Determine the (X, Y) coordinate at the center of the cell enclosing the given text.  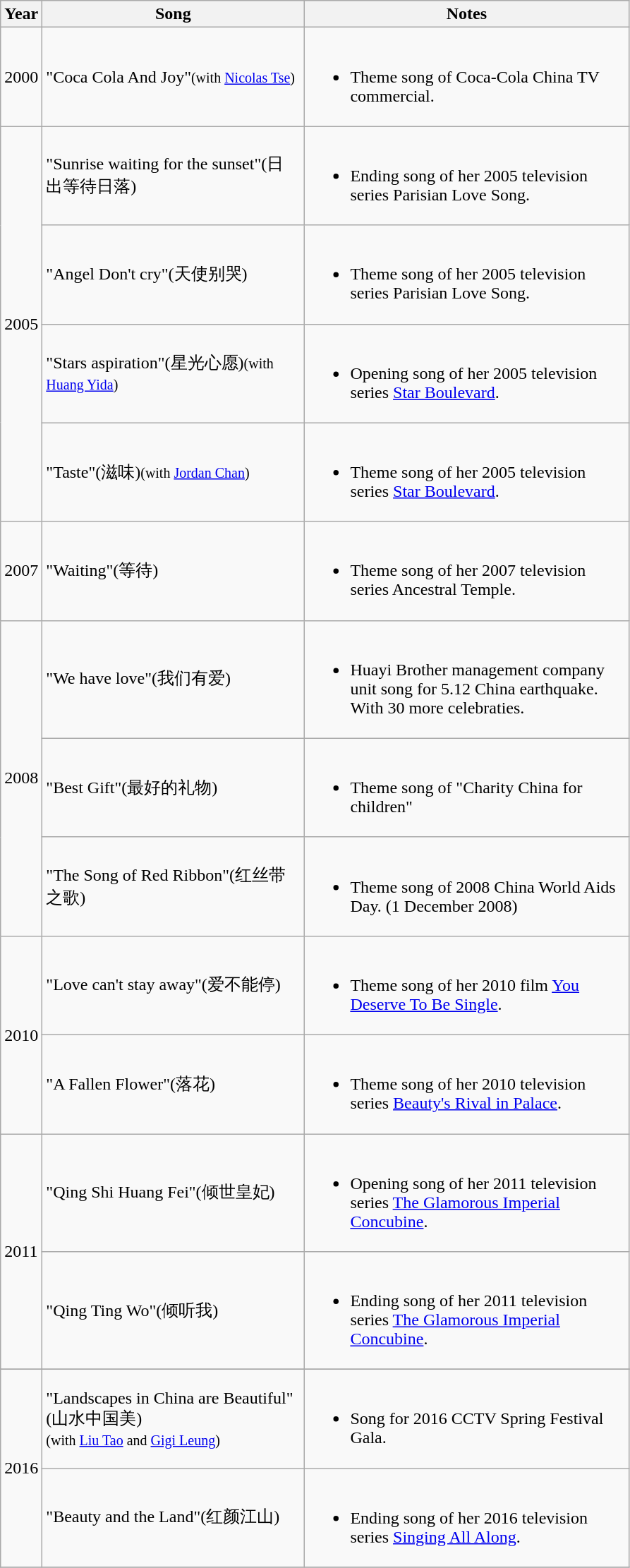
"Coca Cola And Joy"(with Nicolas Tse) (174, 77)
2010 (21, 1035)
"Beauty and the Land"(红颜江山) (174, 1518)
Theme song of Coca-Cola China TV commercial. (467, 77)
Opening song of her 2005 television series Star Boulevard. (467, 373)
Theme song of "Charity China for children" (467, 788)
"The Song of Red Ribbon"(红丝带之歌) (174, 886)
Theme song of her 2007 television series Ancestral Temple. (467, 571)
2016 (21, 1469)
"Stars aspiration"(星光心愿)(with Huang Yida) (174, 373)
2011 (21, 1251)
Theme song of her 2010 television series Beauty's Rival in Palace. (467, 1084)
"Sunrise waiting for the sunset"(日出等待日落) (174, 176)
Ending song of her 2005 television series Parisian Love Song. (467, 176)
"Angel Don't cry"(天使别哭) (174, 275)
Song (174, 14)
2000 (21, 77)
"Landscapes in China are Beautiful"(山水中国美)(with Liu Tao and Gigi Leung) (174, 1419)
Huayi Brother management company unit song for 5.12 China earthquake. With 30 more celebraties. (467, 679)
Song for 2016 CCTV Spring Festival Gala. (467, 1419)
Theme song of 2008 China World Aids Day. (1 December 2008) (467, 886)
"We have love"(我们有爱) (174, 679)
2007 (21, 571)
"Taste"(滋味)(with Jordan Chan) (174, 472)
Ending song of her 2011 television series The Glamorous Imperial Concubine. (467, 1311)
2008 (21, 778)
Theme song of her 2005 television series Parisian Love Song. (467, 275)
"A Fallen Flower"(落花) (174, 1084)
Year (21, 14)
2005 (21, 324)
"Waiting"(等待) (174, 571)
Theme song of her 2005 television series Star Boulevard. (467, 472)
Ending song of her 2016 television series Singing All Along. (467, 1518)
"Best Gift"(最好的礼物) (174, 788)
"Love can't stay away"(爱不能停) (174, 985)
Notes (467, 14)
"Qing Ting Wo"(倾听我) (174, 1311)
"Qing Shi Huang Fei"(倾世皇妃) (174, 1193)
Theme song of her 2010 film You Deserve To Be Single. (467, 985)
Opening song of her 2011 television series The Glamorous Imperial Concubine. (467, 1193)
